Return the [X, Y] coordinate for the center point of the cell that contains the specified text.  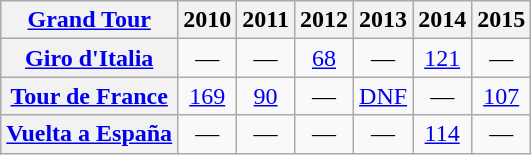
2011 [266, 20]
DNF [384, 96]
2013 [384, 20]
Giro d'Italia [90, 58]
2015 [502, 20]
Grand Tour [90, 20]
68 [324, 58]
90 [266, 96]
Tour de France [90, 96]
2010 [208, 20]
2012 [324, 20]
121 [442, 58]
107 [502, 96]
2014 [442, 20]
114 [442, 134]
169 [208, 96]
Vuelta a España [90, 134]
